Determine the [x, y] coordinate at the center of the cell enclosing the given text.  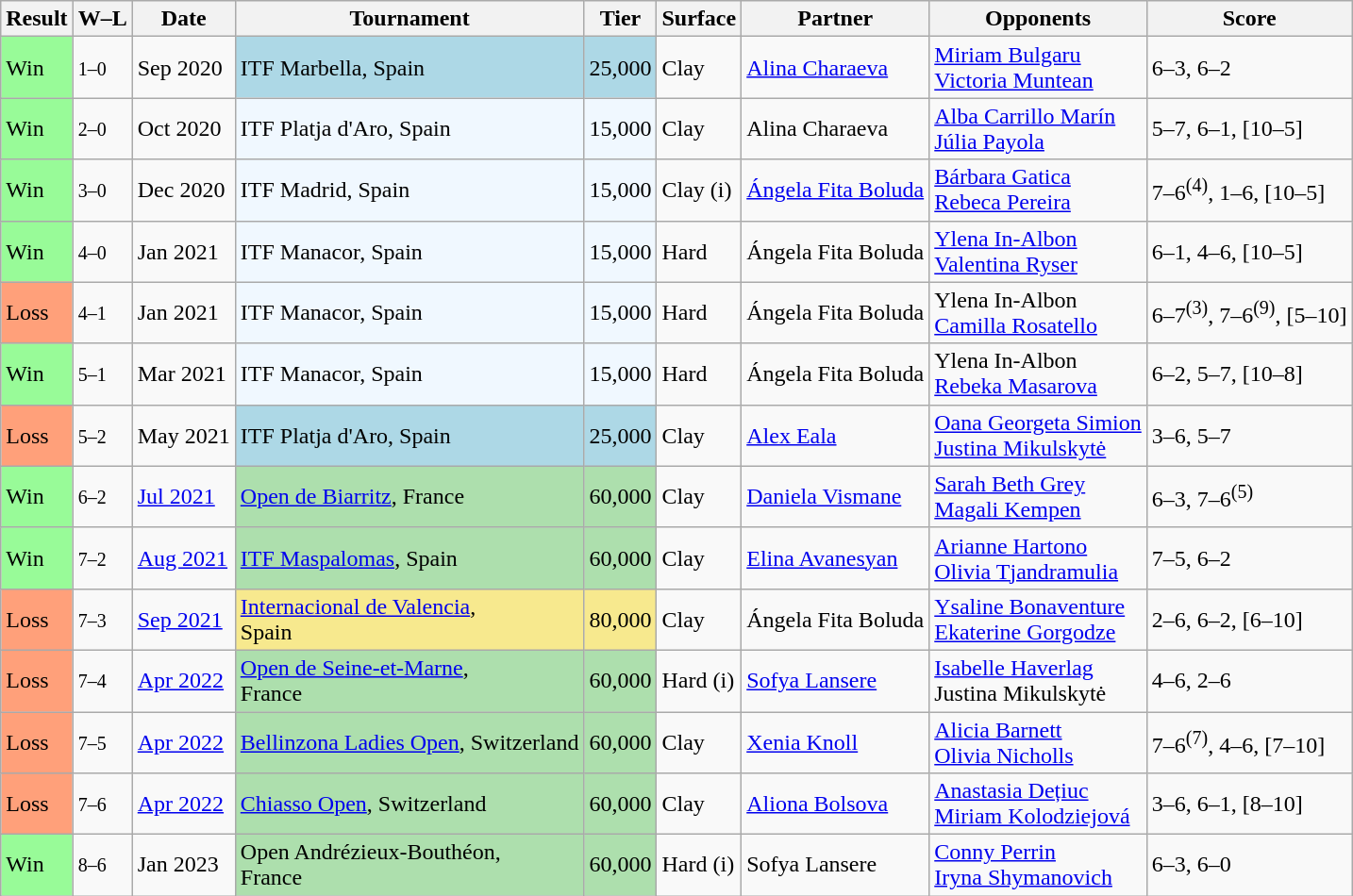
Miriam Bulgaru Victoria Muntean [1038, 68]
Elina Avanesyan [836, 558]
6–3, 6–0 [1249, 866]
Oct 2020 [183, 128]
Ylena In-Albon Valentina Ryser [1038, 251]
Ylena In-Albon Camilla Rosatello [1038, 313]
Daniela Vismane [836, 496]
Alex Eala [836, 436]
8–6 [102, 866]
Aliona Bolsova [836, 804]
5–2 [102, 436]
Arianne Hartono Olivia Tjandramulia [1038, 558]
Aug 2021 [183, 558]
Ysaline Bonaventure Ekaterine Gorgodze [1038, 619]
Jan 2023 [183, 866]
Conny Perrin Iryna Shymanovich [1038, 866]
May 2021 [183, 436]
Mar 2021 [183, 373]
Open de Biarritz, France [409, 496]
4–0 [102, 251]
3–0 [102, 191]
6–1, 4–6, [10–5] [1249, 251]
Clay (i) [699, 191]
Tier [621, 19]
ITF Maspalomas, Spain [409, 558]
W–L [102, 19]
4–6, 2–6 [1249, 681]
Tournament [409, 19]
Sep 2020 [183, 68]
Anastasia Dețiuc Miriam Kolodziejová [1038, 804]
Oana Georgeta Simion Justina Mikulskytė [1038, 436]
7–3 [102, 619]
3–6, 6–1, [8–10] [1249, 804]
Surface [699, 19]
Sep 2021 [183, 619]
7–5 [102, 741]
7–6 [102, 804]
6–2, 5–7, [10–8] [1249, 373]
80,000 [621, 619]
Open de Seine-et-Marne, France [409, 681]
Jul 2021 [183, 496]
6–3, 7–6(5) [1249, 496]
6–2 [102, 496]
Open Andrézieux-Bouthéon, France [409, 866]
3–6, 5–7 [1249, 436]
6–7(3), 7–6(9), [5–10] [1249, 313]
2–0 [102, 128]
ITF Marbella, Spain [409, 68]
4–1 [102, 313]
7–6(4), 1–6, [10–5] [1249, 191]
Xenia Knoll [836, 741]
Alba Carrillo Marín Júlia Payola [1038, 128]
7–2 [102, 558]
5–7, 6–1, [10–5] [1249, 128]
5–1 [102, 373]
Bellinzona Ladies Open, Switzerland [409, 741]
Ylena In-Albon Rebeka Masarova [1038, 373]
Sarah Beth Grey Magali Kempen [1038, 496]
Dec 2020 [183, 191]
Internacional de Valencia, Spain [409, 619]
Chiasso Open, Switzerland [409, 804]
7–6(7), 4–6, [7–10] [1249, 741]
Alicia Barnett Olivia Nicholls [1038, 741]
1–0 [102, 68]
Score [1249, 19]
Isabelle Haverlag Justina Mikulskytė [1038, 681]
Partner [836, 19]
Opponents [1038, 19]
Date [183, 19]
ITF Madrid, Spain [409, 191]
7–5, 6–2 [1249, 558]
Result [37, 19]
6–3, 6–2 [1249, 68]
Bárbara Gatica Rebeca Pereira [1038, 191]
2–6, 6–2, [6–10] [1249, 619]
7–4 [102, 681]
